Locate the cell with the specified text and output its [X, Y] center coordinate. 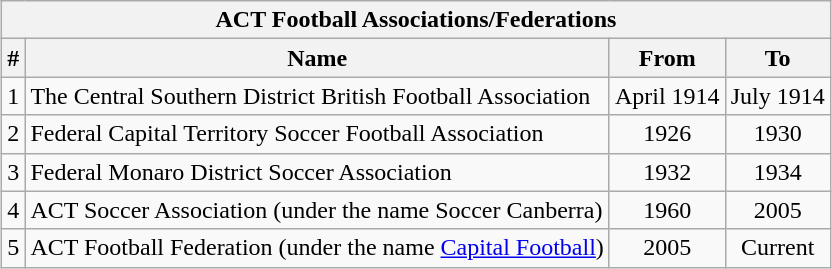
April 1914 [667, 96]
ACT Soccer Association (under the name Soccer Canberra) [318, 210]
ACT Football Federation (under the name Capital Football) [318, 248]
July 1914 [778, 96]
Federal Monaro District Soccer Association [318, 172]
1 [14, 96]
1930 [778, 134]
1960 [667, 210]
Current [778, 248]
1934 [778, 172]
Name [318, 58]
2 [14, 134]
4 [14, 210]
To [778, 58]
The Central Southern District British Football Association [318, 96]
3 [14, 172]
5 [14, 248]
ACT Football Associations/Federations [416, 20]
1932 [667, 172]
Federal Capital Territory Soccer Football Association [318, 134]
1926 [667, 134]
From [667, 58]
# [14, 58]
